Determine the (x, y) coordinate at the center of the cell enclosing the given text.  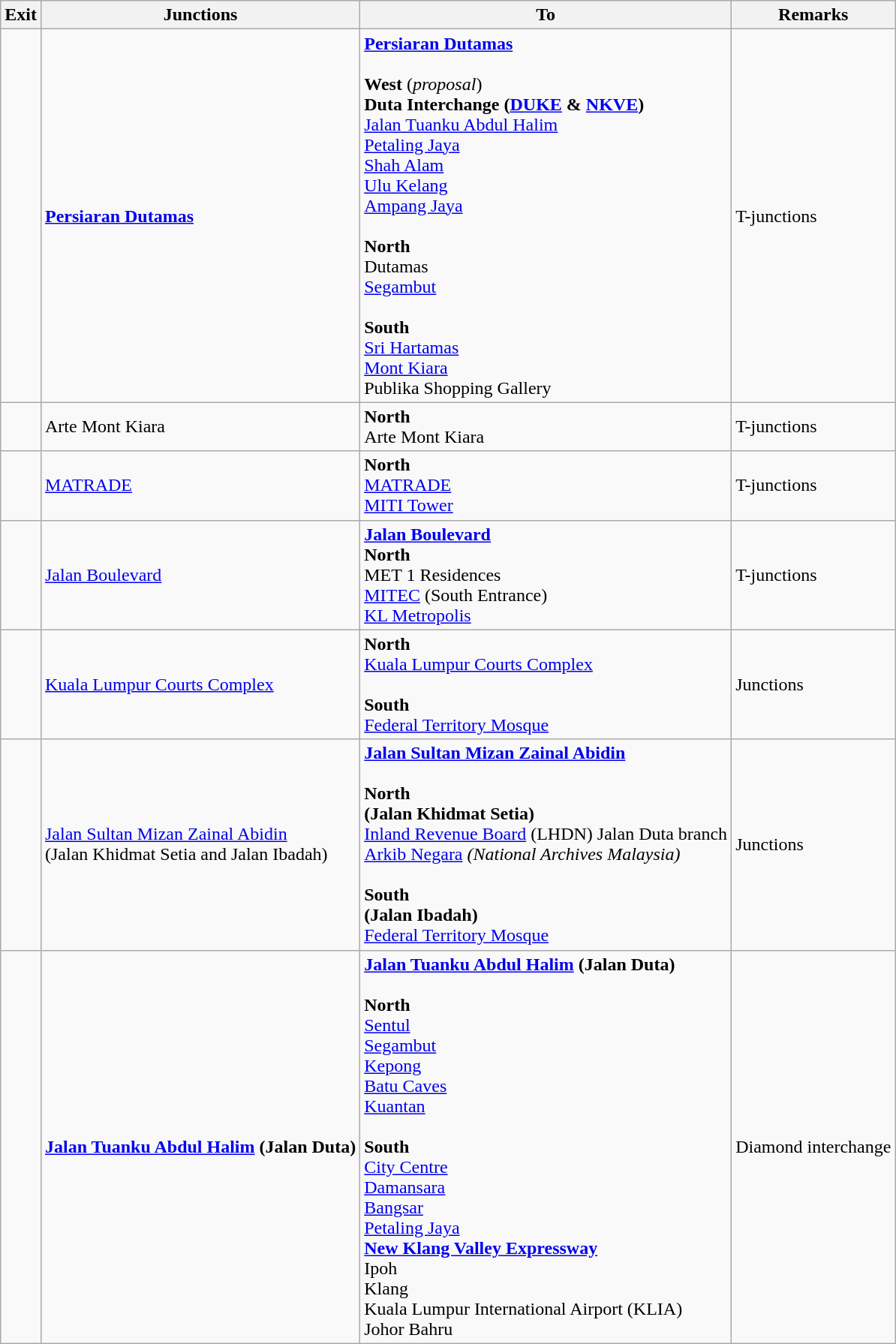
NorthKuala Lumpur Courts ComplexSouthFederal Territory Mosque (546, 684)
Jalan Boulevard (200, 575)
Arte Mont Kiara (200, 426)
Jalan Sultan Mizan Zainal Abidin(Jalan Khidmat Setia and Jalan Ibadah) (200, 845)
NorthMATRADEMITI Tower (546, 486)
Diamond interchange (813, 1147)
Remarks (813, 15)
Jalan Tuanku Abdul Halim (Jalan Duta) (200, 1147)
Kuala Lumpur Courts Complex (200, 684)
Exit (21, 15)
NorthArte Mont Kiara (546, 426)
Persiaran Dutamas (200, 216)
MATRADE (200, 486)
Jalan BoulevardNorthMET 1 ResidencesMITEC (South Entrance)KL Metropolis (546, 575)
To (546, 15)
